For the text-containing cell, return its midpoint in [X, Y] coordinate format. 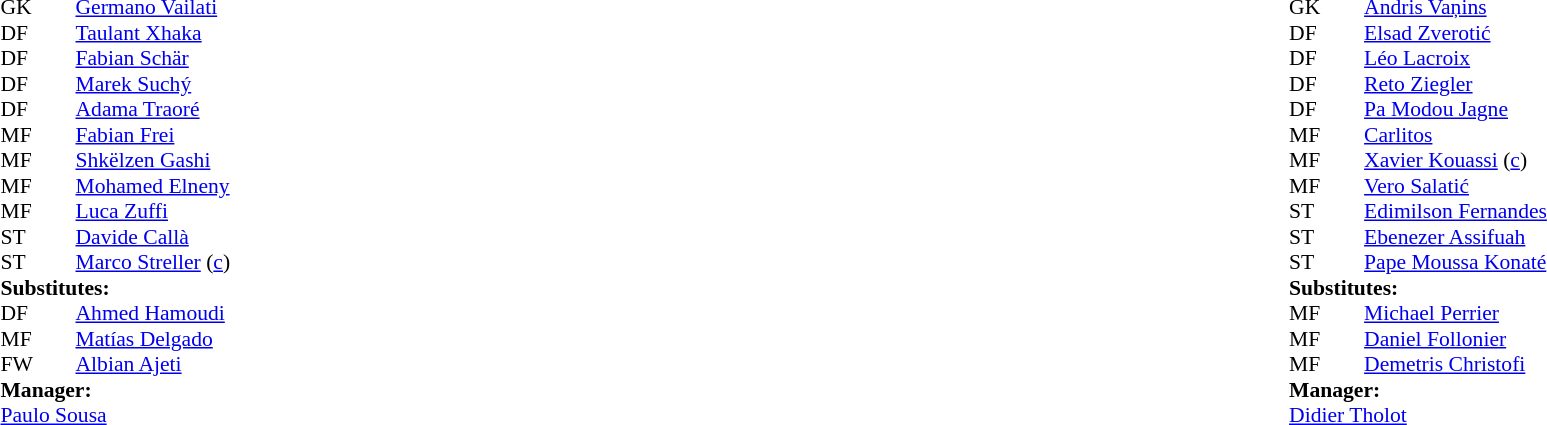
Elsad Zverotić [1456, 33]
Shkëlzen Gashi [154, 161]
Mohamed Elneny [154, 186]
Xavier Kouassi (c) [1456, 161]
FW [19, 365]
Fabian Frei [154, 135]
Carlitos [1456, 135]
Ebenezer Assifuah [1456, 237]
Daniel Follonier [1456, 339]
Marco Streller (c) [154, 263]
Michael Perrier [1456, 313]
Demetris Christofi [1456, 365]
Taulant Xhaka [154, 33]
Albian Ajeti [154, 365]
Fabian Schär [154, 59]
Pa Modou Jagne [1456, 109]
Matías Delgado [154, 339]
Marek Suchý [154, 84]
Vero Salatić [1456, 186]
Pape Moussa Konaté [1456, 263]
Reto Ziegler [1456, 84]
Luca Zuffi [154, 211]
Ahmed Hamoudi [154, 313]
Edimilson Fernandes [1456, 211]
Adama Traoré [154, 109]
Léo Lacroix [1456, 59]
Davide Callà [154, 237]
